Extract the [X, Y] coordinate from the center of the cell holding the provided text.  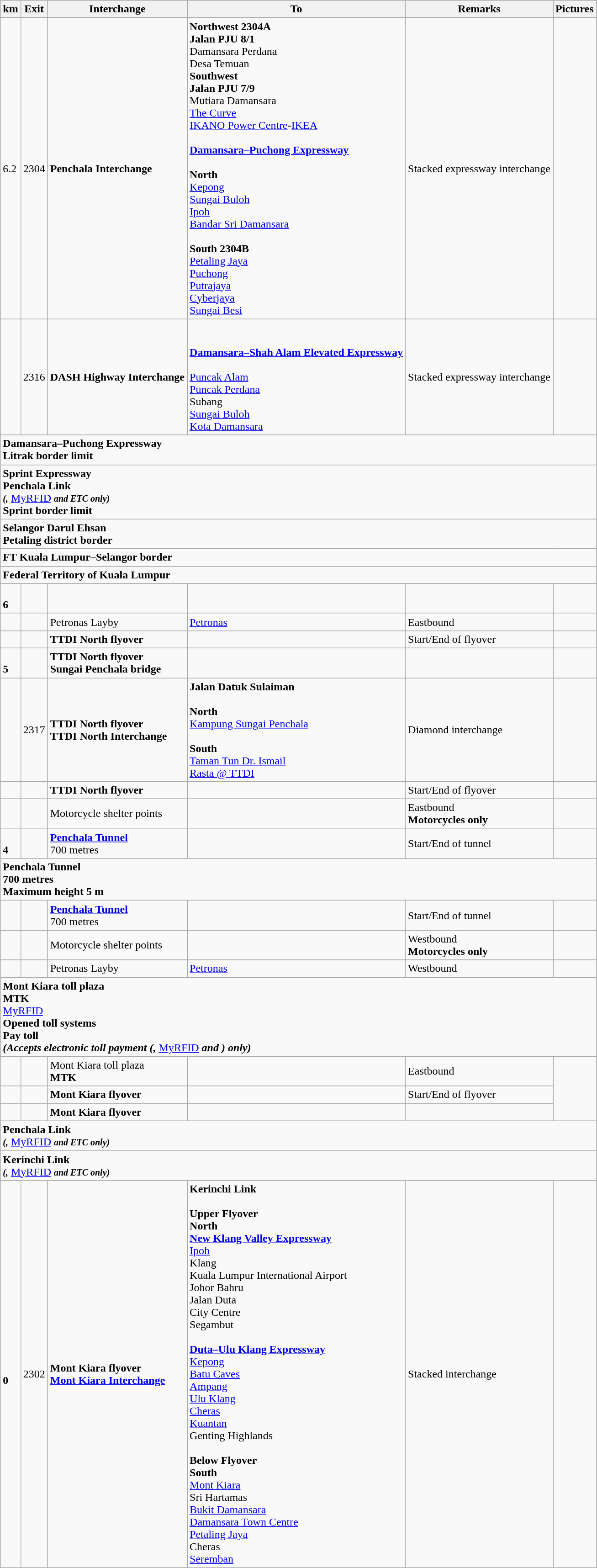
EastboundMotorcycles only [480, 814]
Damansara–Shah Alam Elevated ExpresswayPuncak AlamPuncak PerdanaSubangSungai BulohKota Damansara [296, 377]
Penchala Link(, MyRFID and ETC only) [298, 1136]
0 [11, 1374]
Stacked interchange [480, 1374]
Jalan Datuk SulaimanNorthKampung Sungai PenchalaSouthTaman Tun Dr. IsmailRasta @ TTDI [296, 730]
2302 [34, 1374]
WestboundMotorcycles only [480, 945]
Interchange [117, 9]
Penchala Interchange [117, 168]
To [296, 9]
TTDI North flyoverTTDI North Interchange [117, 730]
Sprint ExpresswayPenchala Link(, MyRFID and ETC only)Sprint border limit [298, 492]
Exit [34, 9]
Federal Territory of Kuala Lumpur [298, 575]
Damansara–Puchong Expressway Litrak border limit [298, 450]
FT Kuala Lumpur–Selangor border [298, 557]
Mont Kiara toll plazaMTKMyRFID Opened toll systemsPay toll(Accepts electronic toll payment (, MyRFID and ) only) [298, 1017]
2304 [34, 168]
Remarks [480, 9]
2316 [34, 377]
DASH Highway Interchange [117, 377]
6 [11, 599]
Penchala Tunnel700 metresMaximum height 5 m [298, 879]
Kerinchi Link(, MyRFID and ETC only) [298, 1165]
Diamond interchange [480, 730]
2317 [34, 730]
Mont Kiara flyoverMont Kiara Interchange [117, 1374]
Selangor Darul EhsanPetaling district border [298, 534]
Mont Kiara toll plazaMTK [117, 1071]
Pictures [575, 9]
4 [11, 843]
5 [11, 662]
TTDI North flyoverSungai Penchala bridge [117, 662]
6.2 [11, 168]
Westbound [480, 969]
km [11, 9]
